Detect which cell encompasses the target text, then output its [x, y] center coordinate. 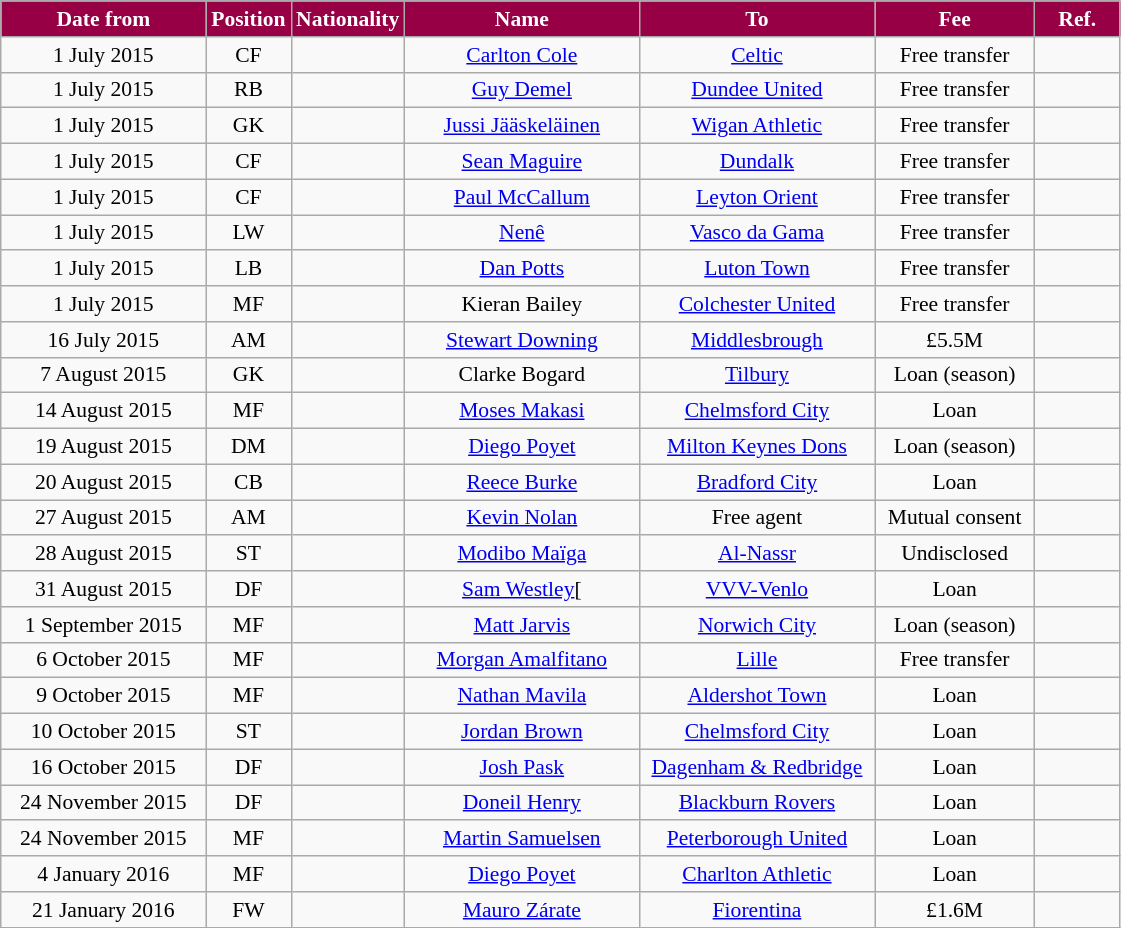
27 August 2015 [104, 518]
Free agent [756, 518]
Reece Burke [522, 482]
Middlesbrough [756, 340]
Celtic [756, 55]
Martin Samuelsen [522, 839]
16 October 2015 [104, 767]
Lille [756, 660]
Position [248, 19]
£5.5M [955, 340]
19 August 2015 [104, 447]
Sean Maguire [522, 162]
Fee [955, 19]
Blackburn Rovers [756, 803]
Bradford City [756, 482]
Luton Town [756, 269]
Dagenham & Redbridge [756, 767]
Nenê [522, 233]
LB [248, 269]
Milton Keynes Dons [756, 447]
Nationality [348, 19]
Dundalk [756, 162]
4 January 2016 [104, 874]
Charlton Athletic [756, 874]
Vasco da Gama [756, 233]
21 January 2016 [104, 910]
Mauro Zárate [522, 910]
Dundee United [756, 90]
Clarke Bogard [522, 375]
Nathan Mavila [522, 696]
Colchester United [756, 304]
Moses Makasi [522, 411]
Kevin Nolan [522, 518]
CB [248, 482]
9 October 2015 [104, 696]
Kieran Bailey [522, 304]
14 August 2015 [104, 411]
7 August 2015 [104, 375]
Matt Jarvis [522, 625]
Jussi Jääskeläinen [522, 126]
FW [248, 910]
To [756, 19]
31 August 2015 [104, 589]
Fiorentina [756, 910]
Date from [104, 19]
Peterborough United [756, 839]
Morgan Amalfitano [522, 660]
Leyton Orient [756, 197]
6 October 2015 [104, 660]
RB [248, 90]
Ref. [1078, 19]
Name [522, 19]
10 October 2015 [104, 732]
Modibo Maïga [522, 554]
Stewart Downing [522, 340]
1 September 2015 [104, 625]
Carlton Cole [522, 55]
Tilbury [756, 375]
Sam Westley[ [522, 589]
Jordan Brown [522, 732]
16 July 2015 [104, 340]
£1.6M [955, 910]
Dan Potts [522, 269]
Mutual consent [955, 518]
Paul McCallum [522, 197]
Guy Demel [522, 90]
Undisclosed [955, 554]
Josh Pask [522, 767]
Al-Nassr [756, 554]
DM [248, 447]
Wigan Athletic [756, 126]
VVV-Venlo [756, 589]
28 August 2015 [104, 554]
LW [248, 233]
Norwich City [756, 625]
Aldershot Town [756, 696]
20 August 2015 [104, 482]
Doneil Henry [522, 803]
